Capture the cell that displays the provided text and extract its [x, y] central coordinate. 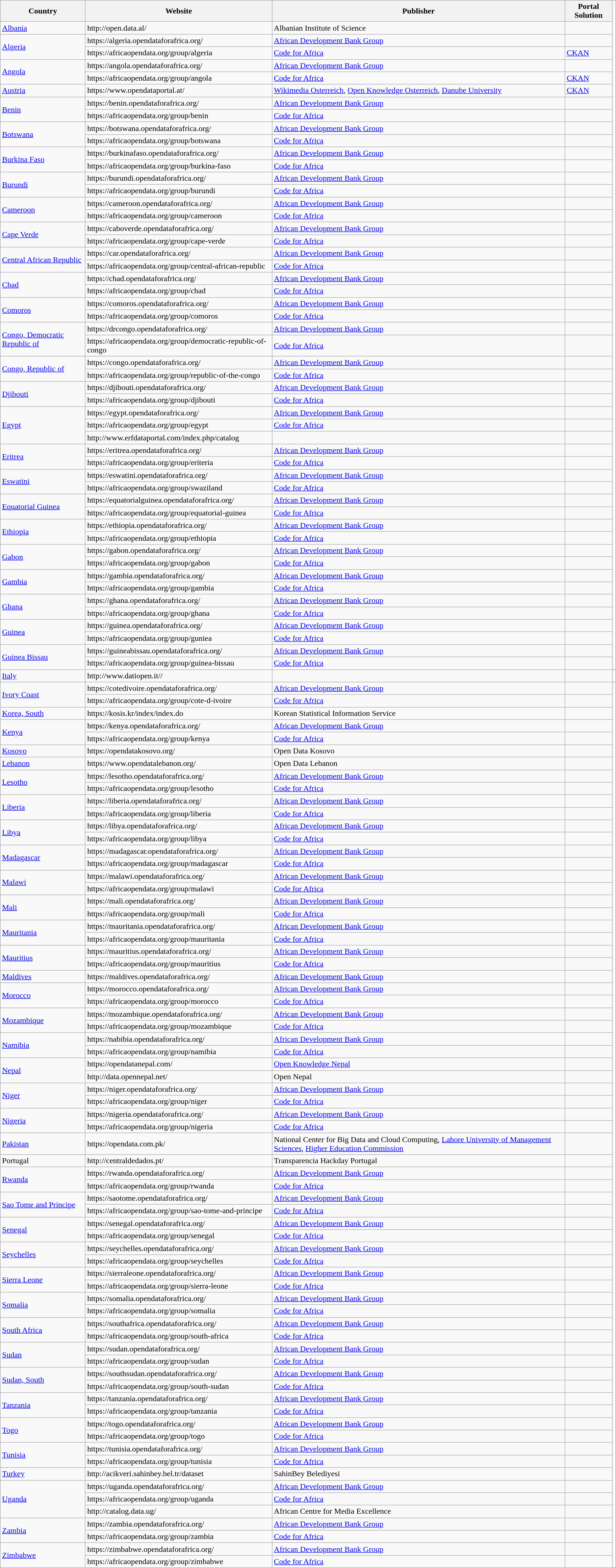
Mali [43, 907]
Country [43, 11]
https://tunisia.opendataforafrica.org/ [178, 1449]
https://equatorialguinea.opendataforafrica.org/ [178, 500]
https://africaopendata.org/group/niger [178, 1102]
https://algeria.opendataforafrica.org/ [178, 40]
Portugal [43, 1161]
Mauritius [43, 957]
https://uganda.opendataforafrica.org/ [178, 1486]
Uganda [43, 1499]
Burundi [43, 185]
Guinea [43, 632]
Equatorial Guinea [43, 507]
https://africaopendata.org/group/algeria [178, 53]
https://www.opendatalebanon.org/ [178, 763]
https://opendata.com.pk/ [178, 1143]
https://africaopendata.org/group/liberia [178, 814]
http://data.opennepal.net/ [178, 1077]
Ethiopia [43, 532]
https://mali.opendataforafrica.org/ [178, 901]
Sudan [43, 1355]
https://kenya.opendataforafrica.org/ [178, 726]
African Centre for Media Excellence [419, 1511]
Botswana [43, 134]
https://africaopendata.org/group/botswana [178, 141]
https://africaopendata.org/group/burkina-faso [178, 166]
https://gambia.opendataforafrica.org/ [178, 576]
Mauritania [43, 932]
https://seychelles.opendataforafrica.org/ [178, 1248]
SahinBey Belediyesi [419, 1474]
Kosovo [43, 751]
https://africaopendata.org/group/lesotho [178, 789]
Open Data Kosovo [419, 751]
Eritrea [43, 457]
http://open.data.al/ [178, 28]
https://africaopendata.org/group/ghana [178, 613]
Sao Tome and Principe [43, 1205]
Transparencia Hackday Portugal [419, 1161]
Zimbabwe [43, 1555]
Austria [43, 91]
Open Knowledge Nepal [419, 1064]
http://www.erfdataportal.com/index.php/catalog [178, 438]
Chad [43, 285]
https://cotedivoire.opendataforafrica.org/ [178, 688]
https://www.opendataportal.at/ [178, 91]
Comoros [43, 310]
https://mozambique.opendataforafrica.org/ [178, 1014]
Lesotho [43, 782]
Morocco [43, 995]
Seychelles [43, 1255]
https://angola.opendataforafrica.org/ [178, 65]
https://nabibia.opendataforafrica.org/ [178, 1039]
Turkey [43, 1474]
https://africaopendata.org/group/swaziland [178, 488]
Korean Statistical Information Service [419, 713]
http://acikveri.sahinbey.bel.tr/dataset [178, 1474]
https://africaopendata.org/group/nigeria [178, 1127]
Pakistan [43, 1143]
https://botswana.opendataforafrica.org/ [178, 128]
Senegal [43, 1230]
https://guinea.opendataforafrica.org/ [178, 626]
https://guineabissau.opendataforafrica.org/ [178, 651]
Cape Verde [43, 235]
https://africaopendata.org/group/mali [178, 914]
Malawi [43, 882]
https://tanzania.opendataforafrica.org/ [178, 1399]
Publisher [419, 11]
Namibia [43, 1045]
https://morocco.opendataforafrica.org/ [178, 989]
https://africaopendata.org/group/eriteria [178, 463]
https://sudan.opendataforafrica.org/ [178, 1348]
Gambia [43, 582]
https://africaopendata.org/group/comoros [178, 316]
https://maldives.opendataforafrica.org/ [178, 977]
https://africaopendata.org/group/sao-tome-and-principe [178, 1211]
Libya [43, 832]
Albanian Institute of Science [419, 28]
https://africaopendata.org/group/somalia [178, 1311]
https://liberia.opendataforafrica.org/ [178, 801]
Mozambique [43, 1020]
https://africaopendata.org/group/democratic-republic-of-congo [178, 346]
https://car.opendataforafrica.org/ [178, 253]
https://ghana.opendataforafrica.org/ [178, 601]
https://zimbabwe.opendataforafrica.org/ [178, 1549]
https://burundi.opendataforafrica.org/ [178, 178]
https://africaopendata.org/group/seychelles [178, 1261]
https://africaopendata.org/group/zambia [178, 1536]
South Africa [43, 1330]
https://madagascar.opendataforafrica.org/ [178, 851]
https://africaopendata.org/group/djibouti [178, 400]
https://africaopendata.org/group/republic-of-the-congo [178, 375]
Ivory Coast [43, 694]
http://catalog.data.ug/ [178, 1511]
https://africaopendata.org/group/zimbabwe [178, 1561]
https://opendatanepal.com/ [178, 1064]
https://libya.opendataforafrica.org/ [178, 826]
https://drcongo.opendataforafrica.org/ [178, 328]
Togo [43, 1430]
https://africaopendata.org/group/central-african-republic [178, 266]
https://rwanda.opendataforafrica.org/ [178, 1173]
https://africaopendata.org/group/cote-d-ivoire [178, 701]
Niger [43, 1095]
https://africaopendata.org/group/burundi [178, 191]
https://africaopendata.org/group/south-africa [178, 1336]
https://congo.opendataforafrica.org/ [178, 362]
Open Data Lebanon [419, 763]
https://saotome.opendataforafrica.org/ [178, 1198]
https://africaopendata.org/group/libya [178, 839]
https://africaopendata.org/group/rwanda [178, 1186]
https://africaopendata.org/group/mauritania [178, 939]
https://africaopendata.org/group/sudan [178, 1361]
Somalia [43, 1305]
Benin [43, 109]
Maldives [43, 977]
https://benin.opendataforafrica.org/ [178, 103]
Rwanda [43, 1179]
https://africaopendata.org/group/tanzania [178, 1411]
https://africaopendata.org/group/namibia [178, 1052]
https://africaopendata.org/group/cameroon [178, 216]
https://southsudan.opendataforafrica.org/ [178, 1373]
https://africaopendata.org/group/mozambique [178, 1027]
https://gabon.opendataforafrica.org/ [178, 550]
https://africaopendata.org/group/chad [178, 291]
https://malawi.opendataforafrica.org/ [178, 876]
https://africaopendata.org/group/ethiopia [178, 538]
https://africaopendata.org/group/cape-verde [178, 241]
https://africaopendata.org/group/gambia [178, 588]
Central African Republic [43, 260]
https://egypt.opendataforafrica.org/ [178, 413]
http://centraldedados.pt/ [178, 1161]
https://africaopendata.org/group/benin [178, 116]
Congo, Republic of [43, 369]
https://somalia.opendataforafrica.org/ [178, 1298]
https://africaopendata.org/group/sierra-leone [178, 1286]
Italy [43, 676]
Tunisia [43, 1455]
https://kosis.kr/index/index.do [178, 713]
https://africaopendata.org/group/south-sudan [178, 1386]
Korea, South [43, 713]
Djibouti [43, 394]
https://africaopendata.org/group/angola [178, 78]
https://comoros.opendataforafrica.org/ [178, 303]
Albania [43, 28]
Sierra Leone [43, 1280]
https://africaopendata.org/group/tunisia [178, 1461]
Open Nepal [419, 1077]
https://chad.opendataforafrica.org/ [178, 278]
https://africaopendata.org/group/togo [178, 1436]
https://africaopendata.org/group/equatorial-guinea [178, 513]
https://africaopendata.org/group/mauritius [178, 964]
Algeria [43, 47]
https://senegal.opendataforafrica.org/ [178, 1223]
Angola [43, 72]
Egypt [43, 425]
https://eritrea.opendataforafrica.org/ [178, 450]
https://africaopendata.org/group/guinea-bissau [178, 663]
https://africaopendata.org/group/kenya [178, 738]
Cameroon [43, 210]
Eswatini [43, 482]
https://zambia.opendataforafrica.org/ [178, 1524]
https://opendatakosovo.org/ [178, 751]
Madagascar [43, 857]
Guinea Bissau [43, 657]
https://africaopendata.org/group/senegal [178, 1236]
https://ethiopia.opendataforafrica.org/ [178, 525]
Gabon [43, 557]
https://africaopendata.org/group/madagascar [178, 864]
Wikimedia Osterreich, Open Knowledge Osterreich, Danube University [419, 91]
https://burkinafaso.opendataforafrica.org/ [178, 153]
Kenya [43, 732]
https://africaopendata.org/group/gabon [178, 563]
https://lesotho.opendataforafrica.org/ [178, 776]
https://sierraleone.opendataforafrica.org/ [178, 1273]
Nigeria [43, 1120]
https://djibouti.opendataforafrica.org/ [178, 388]
Tanzania [43, 1405]
National Center for Big Data and Cloud Computing, Lahore University of Management Sciences, Higher Education Commission [419, 1143]
Lebanon [43, 763]
https://africaopendata.org/group/uganda [178, 1499]
https://togo.opendataforafrica.org/ [178, 1424]
https://southafrica.opendataforafrica.org/ [178, 1323]
Portal Solution [588, 11]
Sudan, South [43, 1380]
https://niger.opendataforafrica.org/ [178, 1089]
http://www.datiopen.it// [178, 676]
https://africaopendata.org/group/egypt [178, 425]
Congo, Democratic Republic of [43, 339]
https://africaopendata.org/group/malawi [178, 889]
https://eswatini.opendataforafrica.org/ [178, 475]
https://nigeria.opendataforafrica.org/ [178, 1114]
Nepal [43, 1070]
Liberia [43, 807]
Burkina Faso [43, 159]
https://mauritius.opendataforafrica.org/ [178, 951]
https://cameroon.opendataforafrica.org/ [178, 203]
Zambia [43, 1530]
Website [178, 11]
https://africaopendata.org/group/morocco [178, 1002]
https://africaopendata.org/group/guniea [178, 638]
https://caboverde.opendataforafrica.org/ [178, 228]
https://mauritania.opendataforafrica.org/ [178, 926]
Ghana [43, 607]
